Find where the given text appears and provide that cell's center as [X, Y] coordinate. 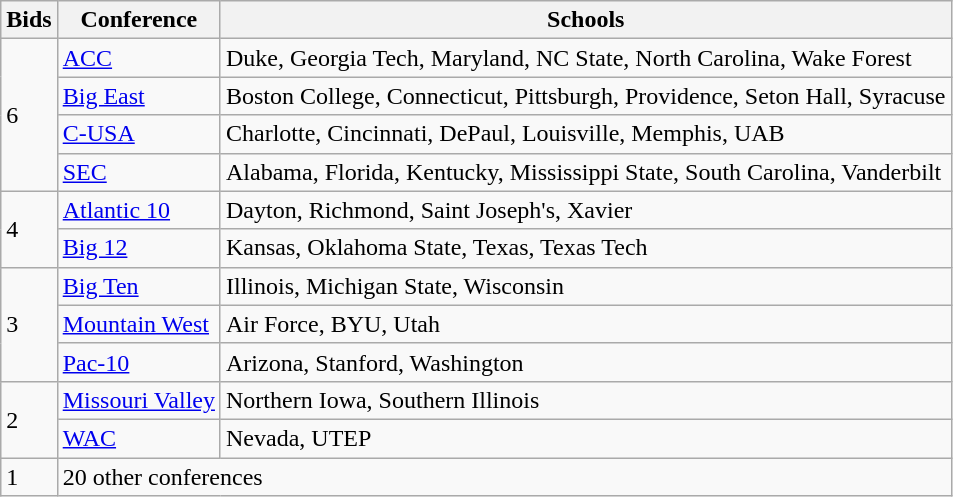
ACC [138, 58]
20 other conferences [504, 477]
SEC [138, 172]
2 [29, 419]
Big Ten [138, 286]
Alabama, Florida, Kentucky, Mississippi State, South Carolina, Vanderbilt [586, 172]
Bids [29, 20]
Northern Iowa, Southern Illinois [586, 400]
WAC [138, 438]
Duke, Georgia Tech, Maryland, NC State, North Carolina, Wake Forest [586, 58]
Missouri Valley [138, 400]
6 [29, 115]
Conference [138, 20]
Mountain West [138, 324]
Schools [586, 20]
Charlotte, Cincinnati, DePaul, Louisville, Memphis, UAB [586, 134]
Pac-10 [138, 362]
Atlantic 10 [138, 210]
Big East [138, 96]
Kansas, Oklahoma State, Texas, Texas Tech [586, 248]
Nevada, UTEP [586, 438]
Illinois, Michigan State, Wisconsin [586, 286]
Arizona, Stanford, Washington [586, 362]
1 [29, 477]
Boston College, Connecticut, Pittsburgh, Providence, Seton Hall, Syracuse [586, 96]
C-USA [138, 134]
4 [29, 229]
Dayton, Richmond, Saint Joseph's, Xavier [586, 210]
3 [29, 324]
Big 12 [138, 248]
Air Force, BYU, Utah [586, 324]
